Pinpoint the cell where the given text exists, returning its [X, Y] midpoint coordinate. 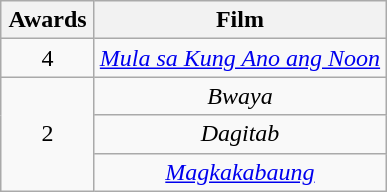
Mula sa Kung Ano ang Noon [240, 58]
Magkakabaung [240, 172]
Awards [48, 20]
Film [240, 20]
4 [48, 58]
2 [48, 134]
Bwaya [240, 96]
Dagitab [240, 134]
